Scan for the cell matching the given text and deliver its (X, Y) coordinate at center. 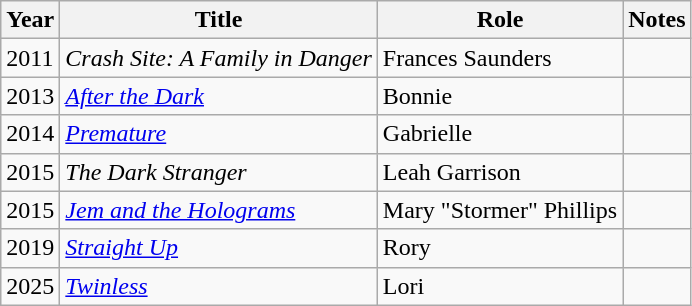
Leah Garrison (500, 172)
2013 (30, 96)
The Dark Stranger (219, 172)
Straight Up (219, 248)
Crash Site: A Family in Danger (219, 58)
Mary "Stormer" Phillips (500, 210)
2011 (30, 58)
Year (30, 20)
2014 (30, 134)
Rory (500, 248)
2025 (30, 286)
Bonnie (500, 96)
Lori (500, 286)
Gabrielle (500, 134)
Twinless (219, 286)
Notes (657, 20)
Role (500, 20)
After the Dark (219, 96)
Jem and the Holograms (219, 210)
2019 (30, 248)
Frances Saunders (500, 58)
Title (219, 20)
Premature (219, 134)
